Identify which cell holds the provided text, then report its (x, y) central coordinate. 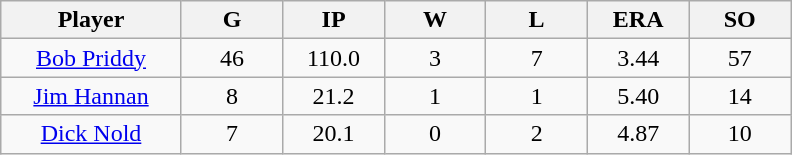
8 (232, 96)
2 (537, 134)
21.2 (334, 96)
IP (334, 20)
Dick Nold (92, 134)
46 (232, 58)
SO (740, 20)
110.0 (334, 58)
L (537, 20)
ERA (638, 20)
0 (435, 134)
4.87 (638, 134)
10 (740, 134)
57 (740, 58)
Jim Hannan (92, 96)
3 (435, 58)
20.1 (334, 134)
3.44 (638, 58)
14 (740, 96)
W (435, 20)
G (232, 20)
Bob Priddy (92, 58)
Player (92, 20)
5.40 (638, 96)
